Scan for the cell matching the given text and deliver its (X, Y) coordinate at center. 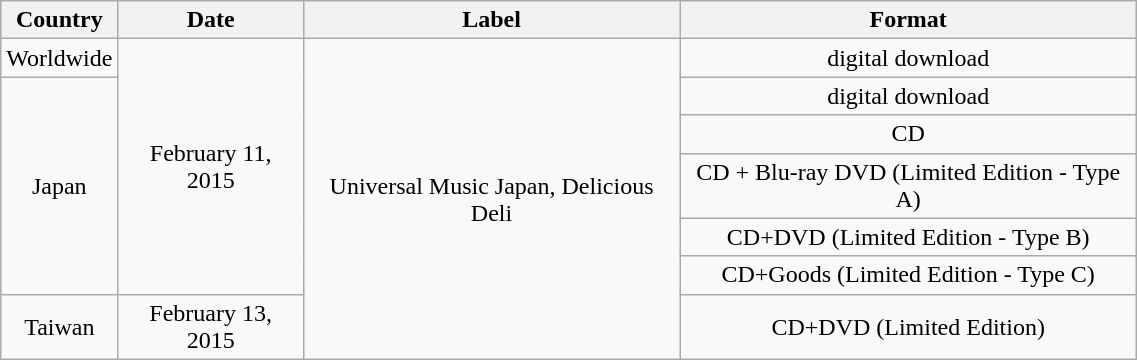
February 13, 2015 (211, 326)
Label (492, 20)
Date (211, 20)
CD+DVD (Limited Edition) (908, 326)
CD + Blu-ray DVD (Limited Edition - Type A) (908, 186)
Format (908, 20)
Taiwan (60, 326)
CD+DVD (Limited Edition - Type B) (908, 237)
CD (908, 134)
February 11, 2015 (211, 166)
Worldwide (60, 58)
Japan (60, 186)
CD+Goods (Limited Edition - Type C) (908, 275)
Universal Music Japan, Delicious Deli (492, 199)
Country (60, 20)
